Pinpoint the cell where the given text exists, returning its (X, Y) midpoint coordinate. 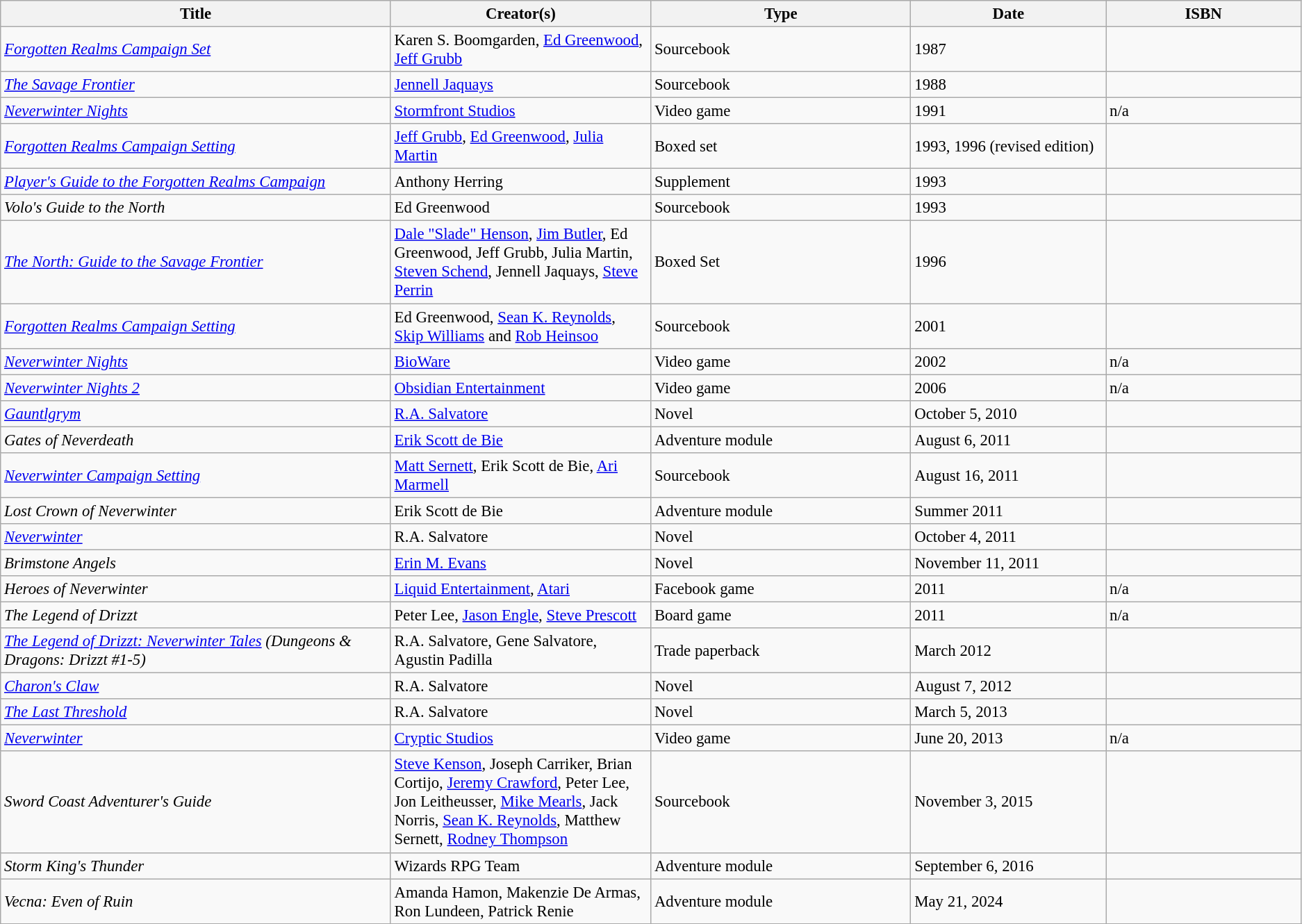
Title (196, 14)
Boxed Set (781, 263)
September 6, 2016 (1009, 866)
2006 (1009, 388)
Forgotten Realms Campaign Set (196, 50)
Type (781, 14)
November 3, 2015 (1009, 802)
Peter Lee, Jason Engle, Steve Prescott (520, 616)
1996 (1009, 263)
August 16, 2011 (1009, 475)
Karen S. Boomgarden, Ed Greenwood, Jeff Grubb (520, 50)
Ed Greenwood, Sean K. Reynolds, Skip Williams and Rob Heinsoo (520, 327)
Gates of Neverdeath (196, 440)
November 11, 2011 (1009, 563)
The Legend of Drizzt: Neverwinter Tales (Dungeons & Dragons: Drizzt #1-5) (196, 650)
Amanda Hamon, Makenzie De Armas, Ron Lundeen, Patrick Renie (520, 902)
Supplement (781, 182)
2002 (1009, 361)
Storm King's Thunder (196, 866)
1993, 1996 (revised edition) (1009, 146)
Erin M. Evans (520, 563)
Summer 2011 (1009, 511)
Jeff Grubb, Ed Greenwood, Julia Martin (520, 146)
October 4, 2011 (1009, 537)
Lost Crown of Neverwinter (196, 511)
Cryptic Studios (520, 739)
Neverwinter Campaign Setting (196, 475)
1991 (1009, 111)
Neverwinter Nights 2 (196, 388)
Gauntlgrym (196, 413)
The Savage Frontier (196, 85)
Facebook game (781, 589)
1987 (1009, 50)
Stormfront Studios (520, 111)
Ed Greenwood (520, 208)
Charon's Claw (196, 686)
October 5, 2010 (1009, 413)
August 7, 2012 (1009, 686)
BioWare (520, 361)
The Legend of Drizzt (196, 616)
June 20, 2013 (1009, 739)
The North: Guide to the Savage Frontier (196, 263)
Heroes of Neverwinter (196, 589)
The Last Threshold (196, 712)
Brimstone Angels (196, 563)
R.A. Salvatore, Gene Salvatore, Agustin Padilla (520, 650)
Boxed set (781, 146)
August 6, 2011 (1009, 440)
Trade paperback (781, 650)
1988 (1009, 85)
Vecna: Even of Ruin (196, 902)
March 2012 (1009, 650)
March 5, 2013 (1009, 712)
2001 (1009, 327)
May 21, 2024 (1009, 902)
Creator(s) (520, 14)
Matt Sernett, Erik Scott de Bie, Ari Marmell (520, 475)
Anthony Herring (520, 182)
ISBN (1203, 14)
Date (1009, 14)
Player's Guide to the Forgotten Realms Campaign (196, 182)
Dale "Slade" Henson, Jim Butler, Ed Greenwood, Jeff Grubb, Julia Martin, Steven Schend, Jennell Jaquays, Steve Perrin (520, 263)
Wizards RPG Team (520, 866)
Liquid Entertainment, Atari (520, 589)
Obsidian Entertainment (520, 388)
Sword Coast Adventurer's Guide (196, 802)
Jennell Jaquays (520, 85)
Board game (781, 616)
Volo's Guide to the North (196, 208)
